From the cell containing the given text, extract its center point as [X, Y] coordinate. 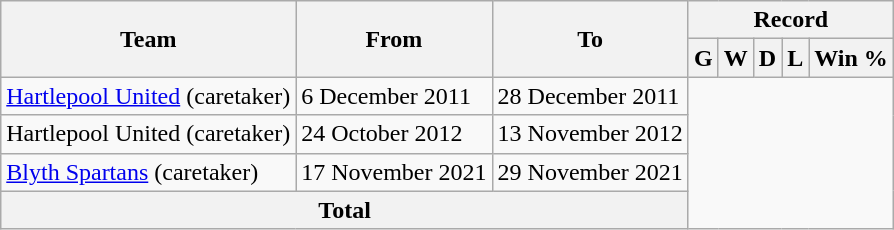
Win % [852, 58]
To [590, 39]
Record [790, 20]
W [736, 58]
G [703, 58]
L [796, 58]
13 November 2012 [590, 134]
28 December 2011 [590, 96]
Team [148, 39]
17 November 2021 [394, 172]
D [767, 58]
24 October 2012 [394, 134]
29 November 2021 [590, 172]
Total [345, 210]
6 December 2011 [394, 96]
Blyth Spartans (caretaker) [148, 172]
From [394, 39]
